Capture the cell that displays the provided text and extract its (x, y) central coordinate. 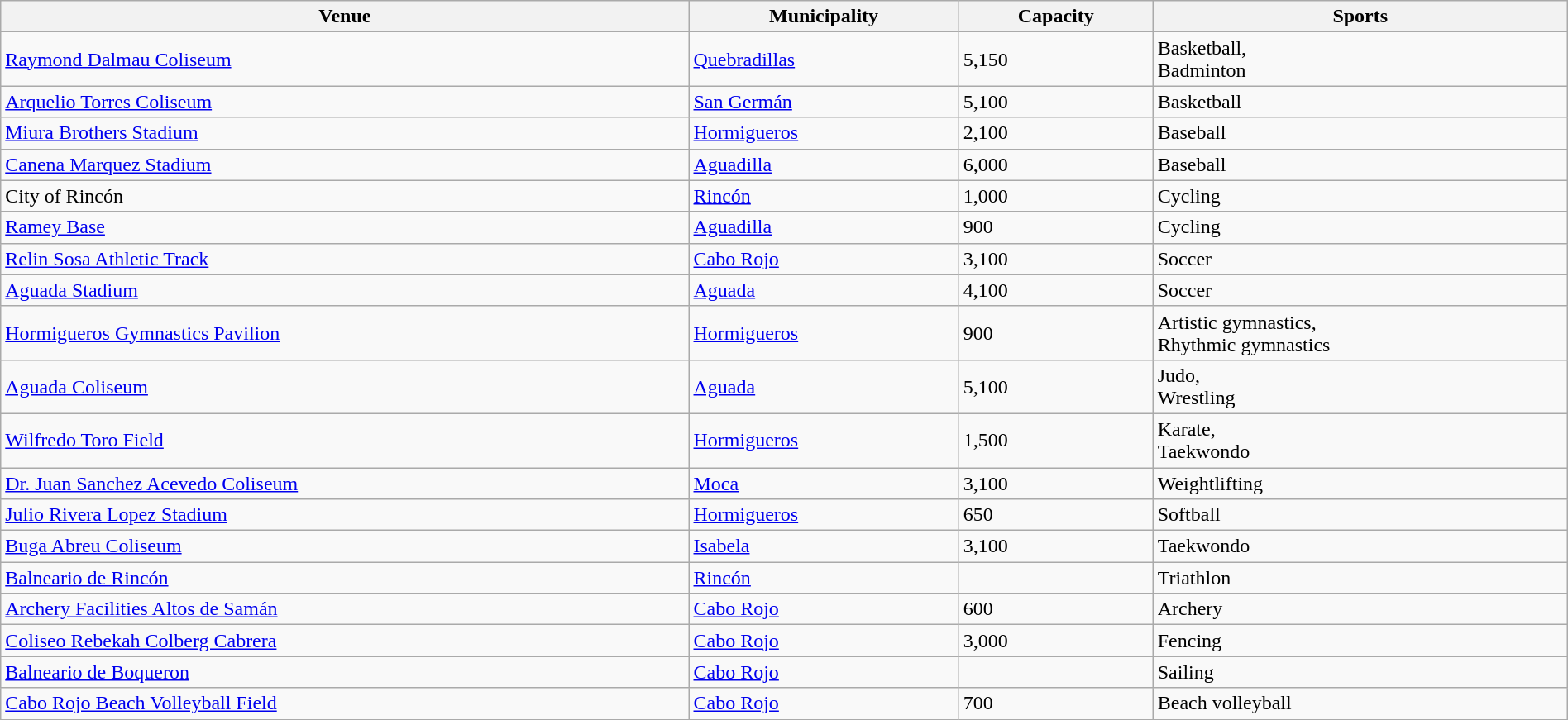
Taekwondo (1360, 546)
5,150 (1055, 60)
600 (1055, 609)
700 (1055, 703)
Ramey Base (345, 227)
Softball (1360, 515)
6,000 (1055, 165)
Weightlifting (1360, 484)
Capacity (1055, 17)
Fencing (1360, 641)
Miura Brothers Stadium (345, 133)
Dr. Juan Sanchez Acevedo Coliseum (345, 484)
San Germán (824, 102)
4,100 (1055, 290)
Sailing (1360, 672)
Venue (345, 17)
Julio Rivera Lopez Stadium (345, 515)
3,000 (1055, 641)
Basketball (1360, 102)
City of Rincón (345, 196)
Cabo Rojo Beach Volleyball Field (345, 703)
650 (1055, 515)
Moca (824, 484)
Isabela (824, 546)
Hormigueros Gymnastics Pavilion (345, 332)
Buga Abreu Coliseum (345, 546)
Sports (1360, 17)
Balneario de Boqueron (345, 672)
Artistic gymnastics, Rhythmic gymnastics (1360, 332)
Beach volleyball (1360, 703)
Aguada Stadium (345, 290)
Municipality (824, 17)
1,000 (1055, 196)
Coliseo Rebekah Colberg Cabrera (345, 641)
Balneario de Rincón (345, 578)
Archery (1360, 609)
Canena Marquez Stadium (345, 165)
Karate, Taekwondo (1360, 440)
Archery Facilities Altos de Samán (345, 609)
Triathlon (1360, 578)
2,100 (1055, 133)
Arquelio Torres Coliseum (345, 102)
Quebradillas (824, 60)
Relin Sosa Athletic Track (345, 259)
Wilfredo Toro Field (345, 440)
Aguada Coliseum (345, 387)
1,500 (1055, 440)
Raymond Dalmau Coliseum (345, 60)
Judo, Wrestling (1360, 387)
Basketball, Badminton (1360, 60)
